Search for the cell housing the specified text and yield its [x, y] center coordinate. 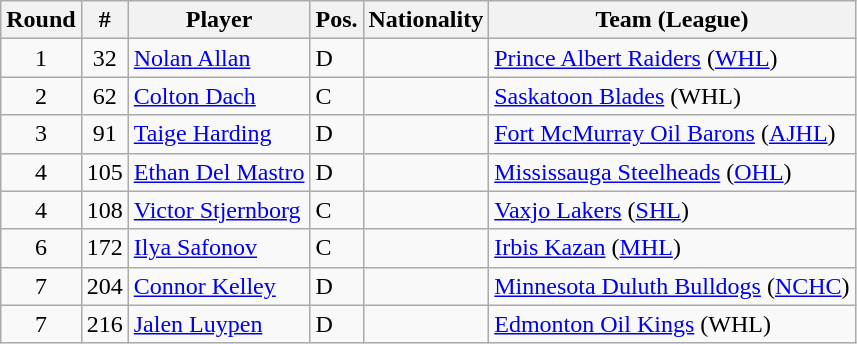
105 [104, 172]
Ilya Safonov [219, 248]
Nolan Allan [219, 58]
91 [104, 134]
Fort McMurray Oil Barons (AJHL) [672, 134]
204 [104, 286]
Colton Dach [219, 96]
Pos. [336, 20]
3 [41, 134]
Connor Kelley [219, 286]
Round [41, 20]
Nationality [426, 20]
2 [41, 96]
Irbis Kazan (MHL) [672, 248]
Team (League) [672, 20]
# [104, 20]
Taige Harding [219, 134]
Saskatoon Blades (WHL) [672, 96]
Vaxjo Lakers (SHL) [672, 210]
216 [104, 324]
Victor Stjernborg [219, 210]
1 [41, 58]
32 [104, 58]
Prince Albert Raiders (WHL) [672, 58]
Ethan Del Mastro [219, 172]
Mississauga Steelheads (OHL) [672, 172]
Player [219, 20]
6 [41, 248]
Jalen Luypen [219, 324]
Minnesota Duluth Bulldogs (NCHC) [672, 286]
172 [104, 248]
Edmonton Oil Kings (WHL) [672, 324]
62 [104, 96]
108 [104, 210]
